Pinpoint the cell where the given text exists, returning its [x, y] midpoint coordinate. 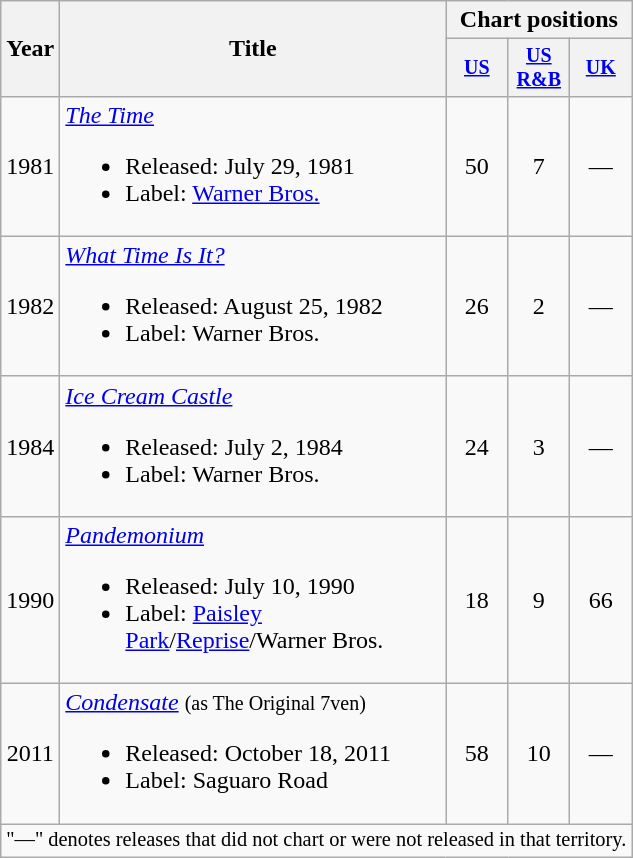
1984 [30, 446]
58 [477, 754]
26 [477, 306]
Title [253, 49]
UK [601, 68]
50 [477, 166]
66 [601, 600]
Year [30, 49]
7 [539, 166]
Chart positions [539, 20]
What Time Is It?Released: August 25, 1982Label: Warner Bros. [253, 306]
"—" denotes releases that did not chart or were not released in that territory. [316, 841]
3 [539, 446]
US R&B [539, 68]
The TimeReleased: July 29, 1981Label: Warner Bros. [253, 166]
Condensate (as The Original 7ven)Released: October 18, 2011Label: Saguaro Road [253, 754]
US [477, 68]
2 [539, 306]
1982 [30, 306]
10 [539, 754]
Ice Cream CastleReleased: July 2, 1984Label: Warner Bros. [253, 446]
1990 [30, 600]
PandemoniumReleased: July 10, 1990Label: Paisley Park/Reprise/Warner Bros. [253, 600]
24 [477, 446]
9 [539, 600]
2011 [30, 754]
1981 [30, 166]
18 [477, 600]
